Detect which cell encompasses the target text, then output its (x, y) center coordinate. 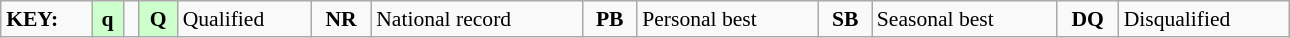
NR (341, 19)
Q (158, 19)
KEY: (46, 19)
Disqualified (1204, 19)
SB (846, 19)
DQ (1088, 19)
Seasonal best (964, 19)
National record (476, 19)
Qualified (244, 19)
Personal best (728, 19)
q (108, 19)
PB (610, 19)
